Identify which cell holds the provided text, then report its [X, Y] central coordinate. 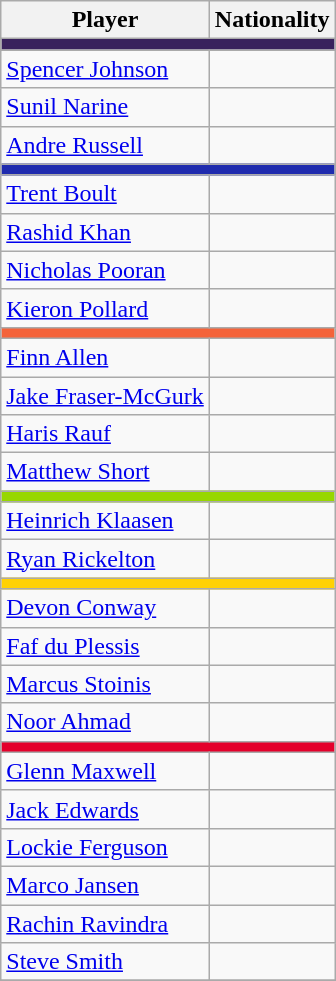
Heinrich Klaasen [106, 521]
Steve Smith [106, 962]
Rashid Khan [106, 232]
Nicholas Pooran [106, 270]
Glenn Maxwell [106, 771]
Lockie Ferguson [106, 847]
Devon Conway [106, 608]
Marcus Stoinis [106, 684]
Trent Boult [106, 194]
Spencer Johnson [106, 69]
Finn Allen [106, 357]
Matthew Short [106, 472]
Faf du Plessis [106, 646]
Jack Edwards [106, 809]
Rachin Ravindra [106, 923]
Sunil Narine [106, 107]
Ryan Rickelton [106, 559]
Haris Rauf [106, 434]
Nationality [272, 20]
Kieron Pollard [106, 308]
Andre Russell [106, 145]
Jake Fraser-McGurk [106, 395]
Player [106, 20]
Marco Jansen [106, 885]
Noor Ahmad [106, 722]
